Pinpoint the cell where the given text exists, returning its (x, y) midpoint coordinate. 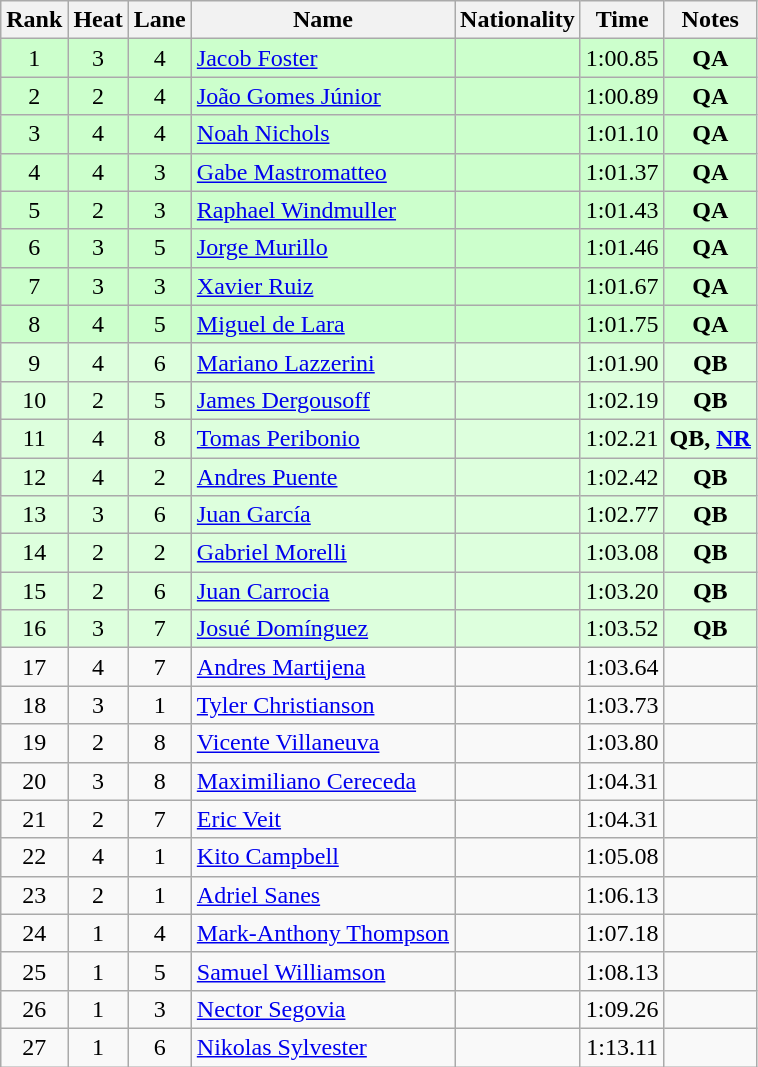
Maximiliano Cereceda (322, 781)
Mariano Lazzerini (322, 362)
1:02.19 (622, 400)
22 (34, 857)
Noah Nichols (322, 134)
Lane (160, 20)
1:01.43 (622, 210)
1:01.46 (622, 248)
Andres Martijena (322, 667)
Nikolas Sylvester (322, 1047)
19 (34, 743)
Eric Veit (322, 819)
1:02.21 (622, 438)
18 (34, 705)
Juan Carrocia (322, 591)
10 (34, 400)
11 (34, 438)
Jorge Murillo (322, 248)
1:08.13 (622, 971)
Gabriel Morelli (322, 553)
17 (34, 667)
1:01.90 (622, 362)
1:07.18 (622, 933)
Gabe Mastromatteo (322, 172)
1:13.11 (622, 1047)
Tyler Christianson (322, 705)
1:03.08 (622, 553)
1:03.64 (622, 667)
15 (34, 591)
1:00.89 (622, 96)
Tomas Peribonio (322, 438)
Miguel de Lara (322, 324)
Juan García (322, 515)
1:01.10 (622, 134)
1:03.52 (622, 629)
20 (34, 781)
1:00.85 (622, 58)
Nector Segovia (322, 1009)
Jacob Foster (322, 58)
1:09.26 (622, 1009)
1:02.77 (622, 515)
1:02.42 (622, 477)
Xavier Ruiz (322, 286)
Josué Domínguez (322, 629)
Notes (710, 20)
1:01.67 (622, 286)
Nationality (518, 20)
Raphael Windmuller (322, 210)
Name (322, 20)
Kito Campbell (322, 857)
1:01.37 (622, 172)
24 (34, 933)
21 (34, 819)
1:03.20 (622, 591)
16 (34, 629)
14 (34, 553)
Adriel Sanes (322, 895)
Andres Puente (322, 477)
QB, NR (710, 438)
1:03.73 (622, 705)
Rank (34, 20)
Heat (98, 20)
Vicente Villaneuva (322, 743)
1:05.08 (622, 857)
1:01.75 (622, 324)
Samuel Williamson (322, 971)
27 (34, 1047)
João Gomes Júnior (322, 96)
26 (34, 1009)
Time (622, 20)
1:03.80 (622, 743)
23 (34, 895)
9 (34, 362)
13 (34, 515)
12 (34, 477)
25 (34, 971)
James Dergousoff (322, 400)
Mark-Anthony Thompson (322, 933)
1:06.13 (622, 895)
